Determine the (x, y) coordinate at the center of the cell enclosing the given text.  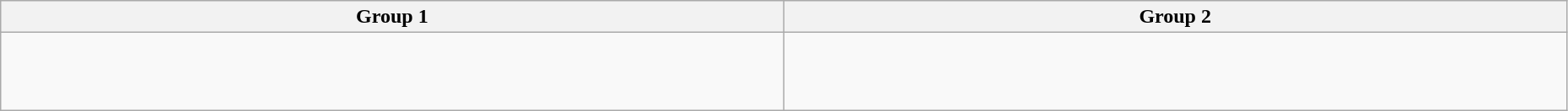
Group 1 (392, 17)
Group 2 (1175, 17)
